Extract the [x, y] coordinate from the center of the cell holding the provided text.  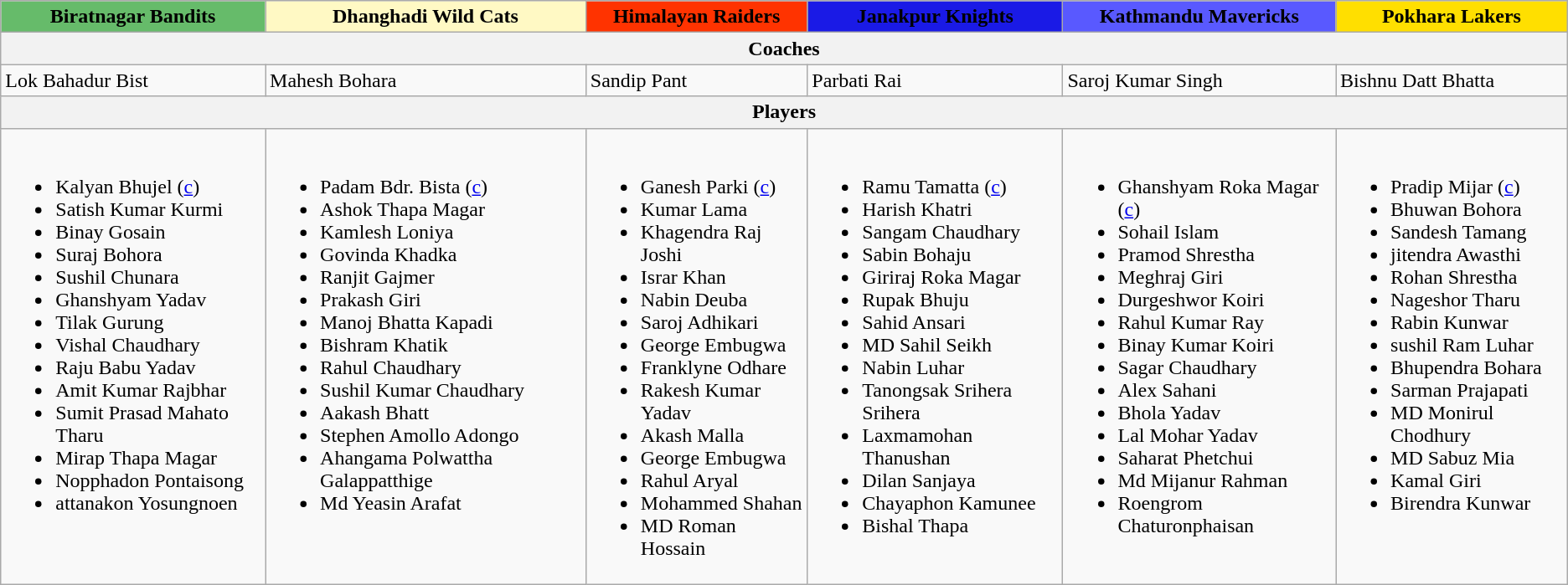
Mahesh Bohara [426, 80]
Saroj Kumar Singh [1199, 80]
Bishnu Datt Bhatta [1452, 80]
Coaches [784, 49]
Kathmandu Mavericks [1199, 17]
Sandip Pant [696, 80]
Lok Bahadur Bist [133, 80]
Parbati Rai [935, 80]
Biratnagar Bandits [133, 17]
Pokhara Lakers [1452, 17]
Players [784, 112]
Dhanghadi Wild Cats [426, 17]
Janakpur Knights [935, 17]
Himalayan Raiders [696, 17]
